Detect which cell encompasses the target text, then output its [x, y] center coordinate. 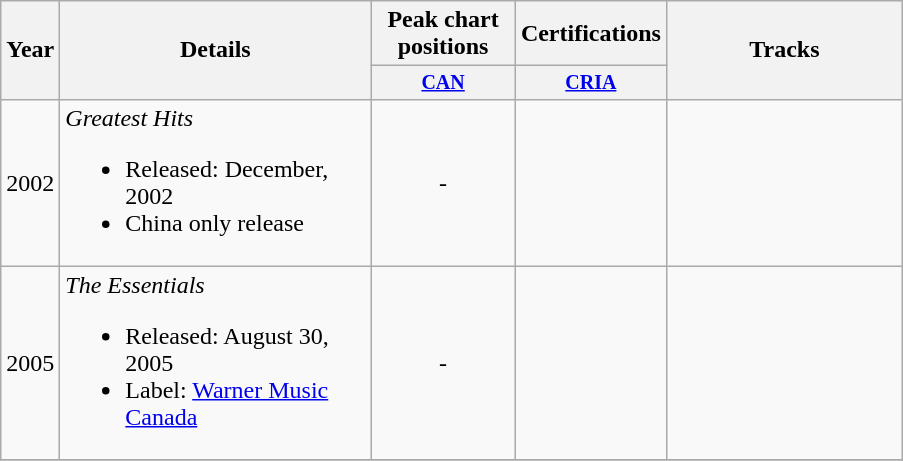
The EssentialsReleased: August 30, 2005Label: Warner Music Canada [216, 363]
Peak chart positions [443, 34]
2005 [30, 363]
Details [216, 50]
2002 [30, 182]
Year [30, 50]
Greatest HitsReleased: December, 2002China only release [216, 182]
CAN [443, 82]
Certifications [590, 34]
CRIA [590, 82]
Tracks [784, 50]
